Extract the (X, Y) coordinate from the center of the cell holding the provided text.  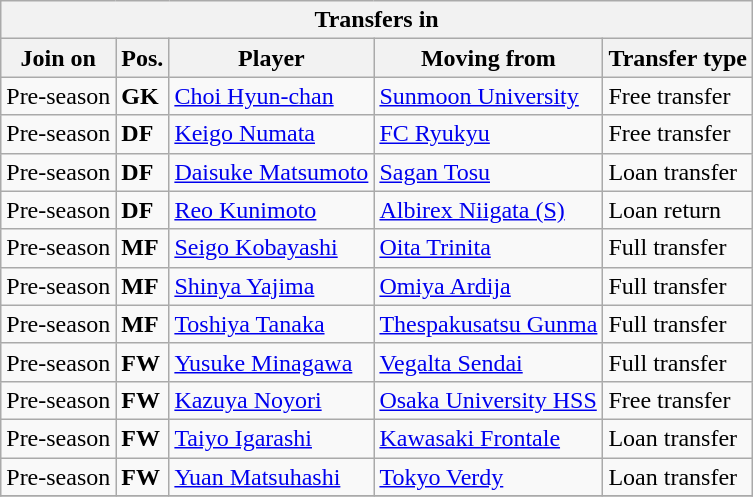
Kazuya Noyori (272, 400)
Sunmoon University (488, 96)
Omiya Ardija (488, 286)
GK (142, 96)
Loan return (678, 210)
Transfer type (678, 58)
Osaka University HSS (488, 400)
Daisuke Matsumoto (272, 172)
Kawasaki Frontale (488, 438)
Vegalta Sendai (488, 362)
Tokyo Verdy (488, 477)
Yusuke Minagawa (272, 362)
Sagan Tosu (488, 172)
Pos. (142, 58)
Join on (58, 58)
Reo Kunimoto (272, 210)
Seigo Kobayashi (272, 248)
Thespakusatsu Gunma (488, 324)
Oita Trinita (488, 248)
Player (272, 58)
Transfers in (377, 20)
Choi Hyun-chan (272, 96)
Shinya Yajima (272, 286)
Moving from (488, 58)
Taiyo Igarashi (272, 438)
FC Ryukyu (488, 134)
Keigo Numata (272, 134)
Toshiya Tanaka (272, 324)
Yuan Matsuhashi (272, 477)
Albirex Niigata (S) (488, 210)
